Return the [X, Y] coordinate for the center point of the cell that contains the specified text.  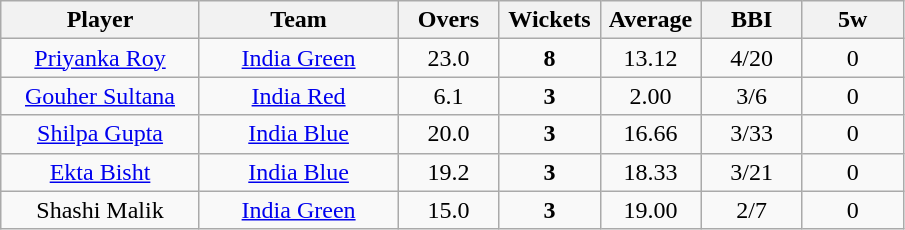
BBI [752, 20]
3/33 [752, 134]
2.00 [650, 96]
18.33 [650, 172]
3/6 [752, 96]
6.1 [448, 96]
Shilpa Gupta [100, 134]
19.2 [448, 172]
Team [298, 20]
Priyanka Roy [100, 58]
16.66 [650, 134]
Shashi Malik [100, 210]
Player [100, 20]
13.12 [650, 58]
20.0 [448, 134]
India Red [298, 96]
2/7 [752, 210]
Wickets [550, 20]
8 [550, 58]
4/20 [752, 58]
3/21 [752, 172]
Average [650, 20]
15.0 [448, 210]
5w [852, 20]
Overs [448, 20]
19.00 [650, 210]
Gouher Sultana [100, 96]
23.0 [448, 58]
Ekta Bisht [100, 172]
